Scan for the cell matching the given text and deliver its [x, y] coordinate at center. 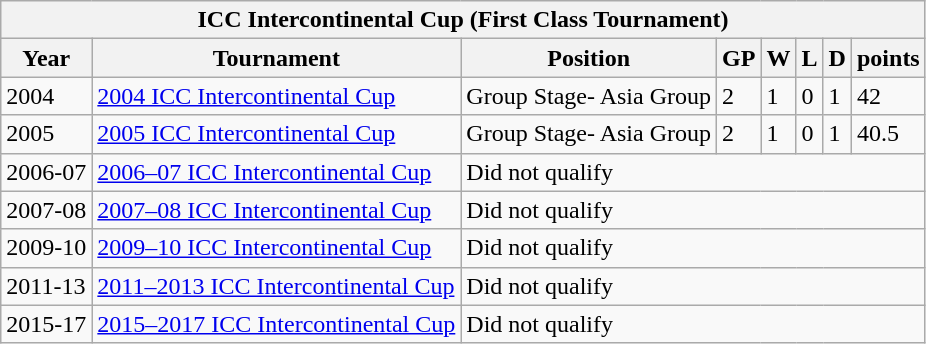
2009-10 [46, 248]
2004 ICC Intercontinental Cup [276, 96]
2006-07 [46, 172]
W [778, 58]
2015–2017 ICC Intercontinental Cup [276, 324]
2007–08 ICC Intercontinental Cup [276, 210]
2005 ICC Intercontinental Cup [276, 134]
Position [589, 58]
2011–2013 ICC Intercontinental Cup [276, 286]
Tournament [276, 58]
2011-13 [46, 286]
2006–07 ICC Intercontinental Cup [276, 172]
42 [888, 96]
L [810, 58]
points [888, 58]
GP [739, 58]
40.5 [888, 134]
2005 [46, 134]
2015-17 [46, 324]
2009–10 ICC Intercontinental Cup [276, 248]
2004 [46, 96]
2007-08 [46, 210]
ICC Intercontinental Cup (First Class Tournament) [464, 20]
Year [46, 58]
D [837, 58]
